Find where the given text appears and provide that cell's center as (x, y) coordinate. 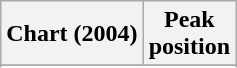
Peakposition (189, 34)
Chart (2004) (72, 34)
